Capture the cell that displays the provided text and extract its [x, y] central coordinate. 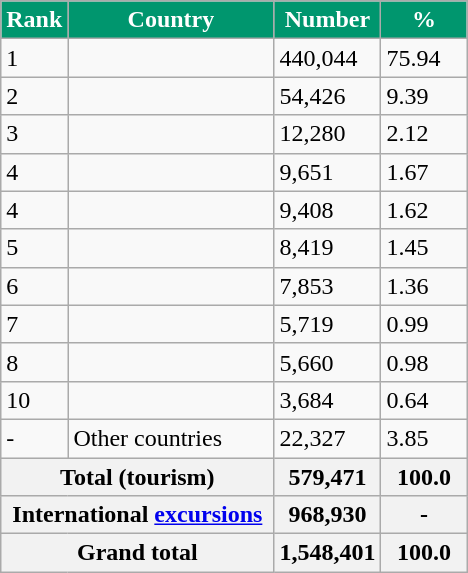
5,660 [328, 362]
3.85 [424, 438]
% [424, 20]
2 [34, 96]
International excursions [138, 515]
12,280 [328, 134]
1.36 [424, 286]
6 [34, 286]
1.45 [424, 248]
Total (tourism) [138, 477]
5 [34, 248]
75.94 [424, 58]
9,651 [328, 172]
0.99 [424, 324]
1.67 [424, 172]
440,044 [328, 58]
1,548,401 [328, 553]
7,853 [328, 286]
1 [34, 58]
9,408 [328, 210]
968,930 [328, 515]
8 [34, 362]
Grand total [138, 553]
2.12 [424, 134]
Number [328, 20]
Other countries [171, 438]
3,684 [328, 400]
54,426 [328, 96]
5,719 [328, 324]
9.39 [424, 96]
Rank [34, 20]
Country [171, 20]
0.98 [424, 362]
7 [34, 324]
0.64 [424, 400]
1.62 [424, 210]
10 [34, 400]
22,327 [328, 438]
3 [34, 134]
8,419 [328, 248]
579,471 [328, 477]
